Return the [X, Y] coordinate for the center point of the cell that contains the specified text.  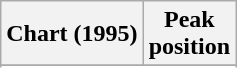
Peakposition [189, 34]
Chart (1995) [72, 34]
